For the text-containing cell, return its midpoint in [X, Y] coordinate format. 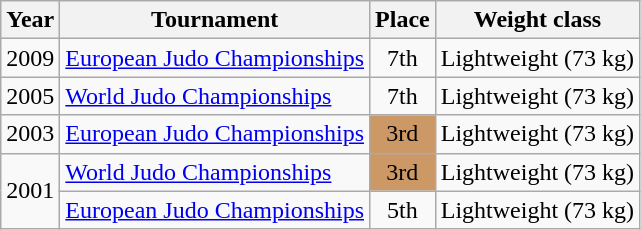
Weight class [537, 20]
2009 [30, 58]
2001 [30, 191]
Year [30, 20]
Tournament [215, 20]
2005 [30, 96]
5th [403, 210]
2003 [30, 134]
Place [403, 20]
